Return (X, Y) of the center of cell containing provided text 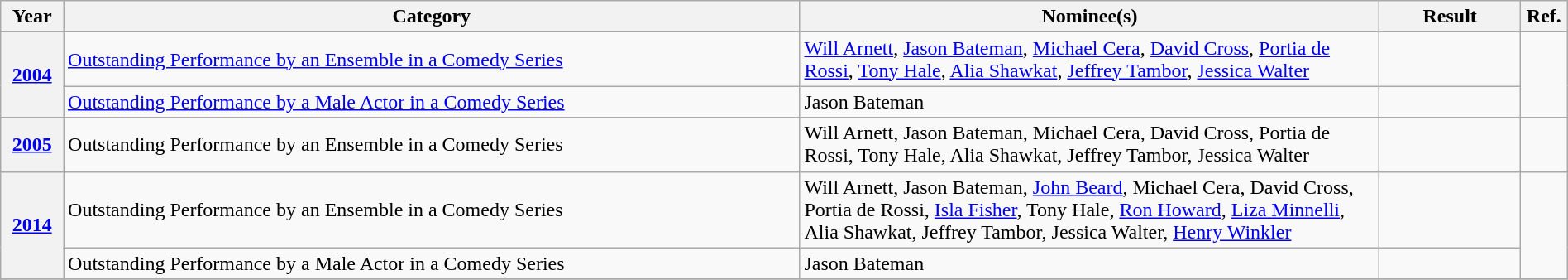
2014 (32, 225)
2005 (32, 144)
Result (1450, 17)
Nominee(s) (1090, 17)
2004 (32, 75)
Ref. (1543, 17)
Year (32, 17)
Category (432, 17)
